Return the [X, Y] coordinate for the center point of the cell that contains the specified text.  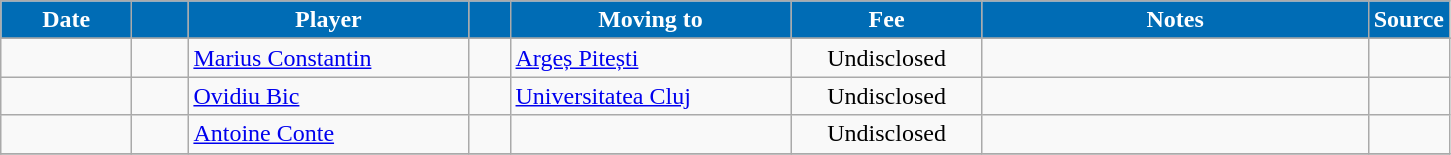
Argeș Pitești [650, 58]
Moving to [650, 20]
Player [328, 20]
Date [66, 20]
Ovidiu Bic [328, 96]
Antoine Conte [328, 134]
Source [1408, 20]
Fee [886, 20]
Universitatea Cluj [650, 96]
Marius Constantin [328, 58]
Notes [1175, 20]
